Locate the cell with the specified text and output its (x, y) center coordinate. 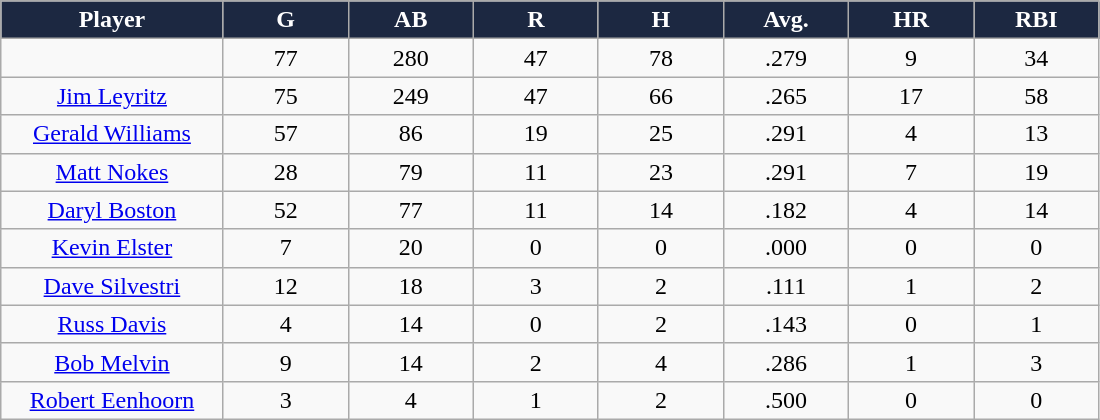
86 (410, 134)
75 (286, 96)
Jim Leyritz (112, 96)
G (286, 20)
Dave Silvestri (112, 286)
HR (912, 20)
Avg. (786, 20)
.111 (786, 286)
13 (1036, 134)
58 (1036, 96)
RBI (1036, 20)
34 (1036, 58)
Player (112, 20)
.000 (786, 248)
78 (660, 58)
25 (660, 134)
66 (660, 96)
57 (286, 134)
12 (286, 286)
R (536, 20)
.286 (786, 362)
52 (286, 210)
.143 (786, 324)
.500 (786, 400)
Matt Nokes (112, 172)
18 (410, 286)
.279 (786, 58)
28 (286, 172)
.182 (786, 210)
20 (410, 248)
280 (410, 58)
Bob Melvin (112, 362)
79 (410, 172)
Daryl Boston (112, 210)
23 (660, 172)
17 (912, 96)
H (660, 20)
249 (410, 96)
Kevin Elster (112, 248)
.265 (786, 96)
Gerald Williams (112, 134)
Russ Davis (112, 324)
Robert Eenhoorn (112, 400)
AB (410, 20)
